Provide the [x, y] coordinate of the cell's center where the given text is located.  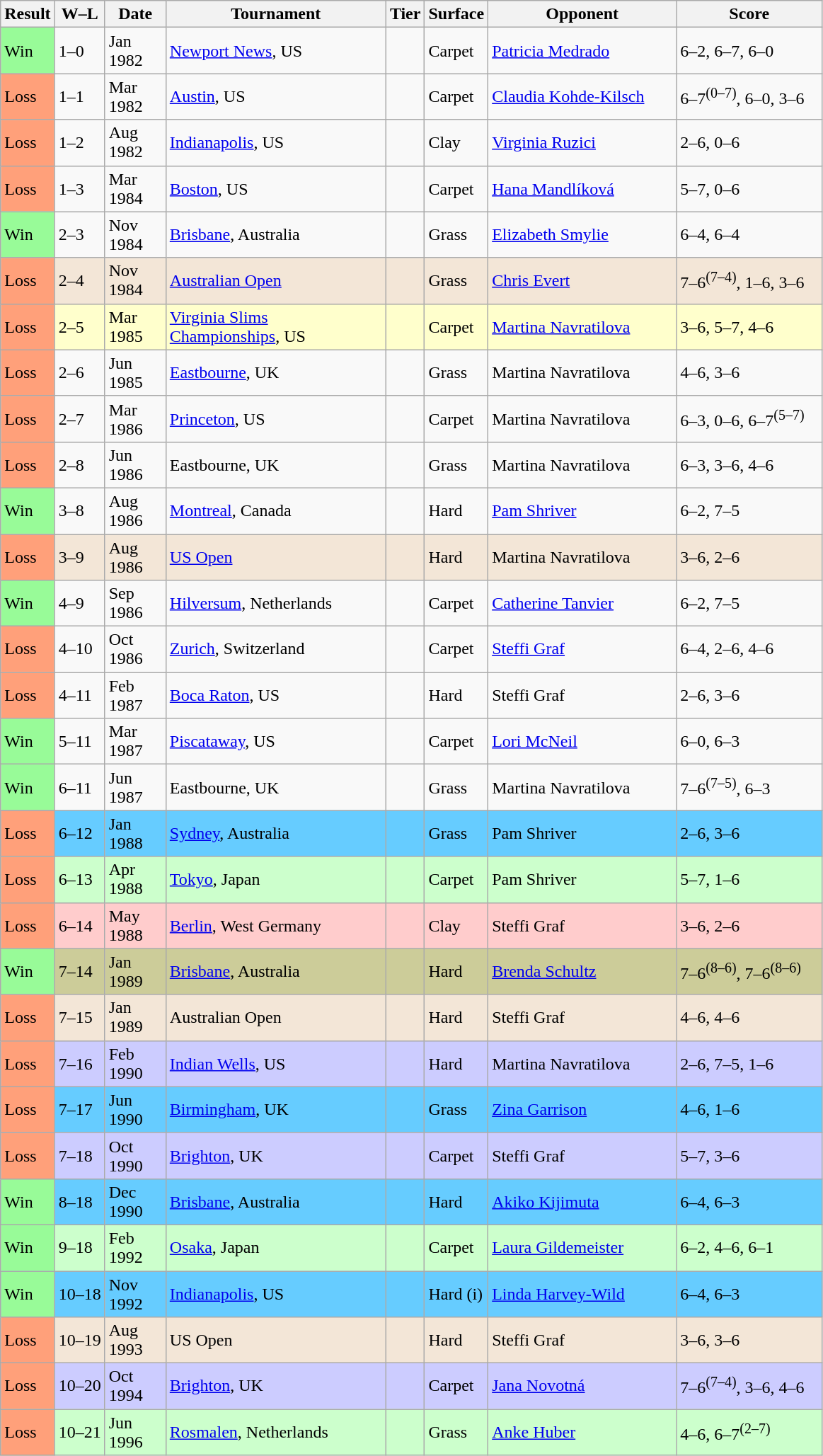
6–11 [79, 787]
6–4, 2–6, 4–6 [749, 650]
Catherine Tanvier [582, 603]
Hana Mandlíková [582, 188]
10–21 [79, 1433]
Feb 1990 [135, 1063]
Indian Wells, US [276, 1063]
Virginia Ruzici [582, 143]
Oct 1986 [135, 650]
6–2, 4–6, 6–1 [749, 1247]
Princeton, US [276, 419]
Tokyo, Japan [276, 879]
Date [135, 14]
Jun 1985 [135, 372]
6–12 [79, 834]
7–18 [79, 1155]
7–17 [79, 1110]
2–4 [79, 280]
8–18 [79, 1202]
7–6(7–5), 6–3 [749, 787]
4–6, 1–6 [749, 1110]
Jana Novotná [582, 1386]
3–9 [79, 556]
3–8 [79, 511]
2–6, 7–5, 1–6 [749, 1063]
10–19 [79, 1341]
Feb 1992 [135, 1247]
Chris Evert [582, 280]
4–9 [79, 603]
Boston, US [276, 188]
2–5 [79, 327]
Mar 1982 [135, 96]
2–8 [79, 464]
Austin, US [276, 96]
6–4, 6–4 [749, 235]
6–7(0–7), 6–0, 3–6 [749, 96]
Tournament [276, 14]
6–13 [79, 879]
10–20 [79, 1386]
7–6(7–4), 3–6, 4–6 [749, 1386]
1–0 [79, 51]
Patricia Medrado [582, 51]
7–6(8–6), 7–6(8–6) [749, 971]
Opponent [582, 14]
2–7 [79, 419]
Claudia Kohde-Kilsch [582, 96]
Laura Gildemeister [582, 1247]
4–6, 4–6 [749, 1018]
Jun 1990 [135, 1110]
7–14 [79, 971]
1–1 [79, 96]
4–6, 6–7(2–7) [749, 1433]
Mar 1986 [135, 419]
Lori McNeil [582, 742]
Jun 1996 [135, 1433]
Linda Harvey-Wild [582, 1294]
May 1988 [135, 926]
W–L [79, 14]
6–3, 3–6, 4–6 [749, 464]
Sep 1986 [135, 603]
3–6, 3–6 [749, 1341]
1–3 [79, 188]
6–2, 6–7, 6–0 [749, 51]
Aug 1993 [135, 1341]
Osaka, Japan [276, 1247]
6–0, 6–3 [749, 742]
5–7, 0–6 [749, 188]
Apr 1988 [135, 879]
2–6 [79, 372]
4–6, 3–6 [749, 372]
Newport News, US [276, 51]
2–3 [79, 235]
Brenda Schultz [582, 971]
6–3, 0–6, 6–7(5–7) [749, 419]
Oct 1990 [135, 1155]
10–18 [79, 1294]
Aug 1982 [135, 143]
Montreal, Canada [276, 511]
Anke Huber [582, 1433]
6–14 [79, 926]
7–6(7–4), 1–6, 3–6 [749, 280]
Surface [456, 14]
Birmingham, UK [276, 1110]
Boca Raton, US [276, 695]
Zurich, Switzerland [276, 650]
Berlin, West Germany [276, 926]
Dec 1990 [135, 1202]
Hard (i) [456, 1294]
Mar 1985 [135, 327]
1–2 [79, 143]
2–6, 0–6 [749, 143]
Sydney, Australia [276, 834]
5–7, 1–6 [749, 879]
Piscataway, US [276, 742]
Rosmalen, Netherlands [276, 1433]
5–11 [79, 742]
Result [28, 14]
7–15 [79, 1018]
Akiko Kijimuta [582, 1202]
Jun 1987 [135, 787]
3–6, 5–7, 4–6 [749, 327]
Jun 1986 [135, 464]
4–11 [79, 695]
Zina Garrison [582, 1110]
9–18 [79, 1247]
Feb 1987 [135, 695]
4–10 [79, 650]
Hilversum, Netherlands [276, 603]
5–7, 3–6 [749, 1155]
Nov 1992 [135, 1294]
Elizabeth Smylie [582, 235]
Jan 1988 [135, 834]
7–16 [79, 1063]
Score [749, 14]
Tier [405, 14]
Oct 1994 [135, 1386]
Mar 1984 [135, 188]
Virginia Slims Championships, US [276, 327]
Jan 1982 [135, 51]
Mar 1987 [135, 742]
